Identify which cell holds the provided text, then report its (X, Y) central coordinate. 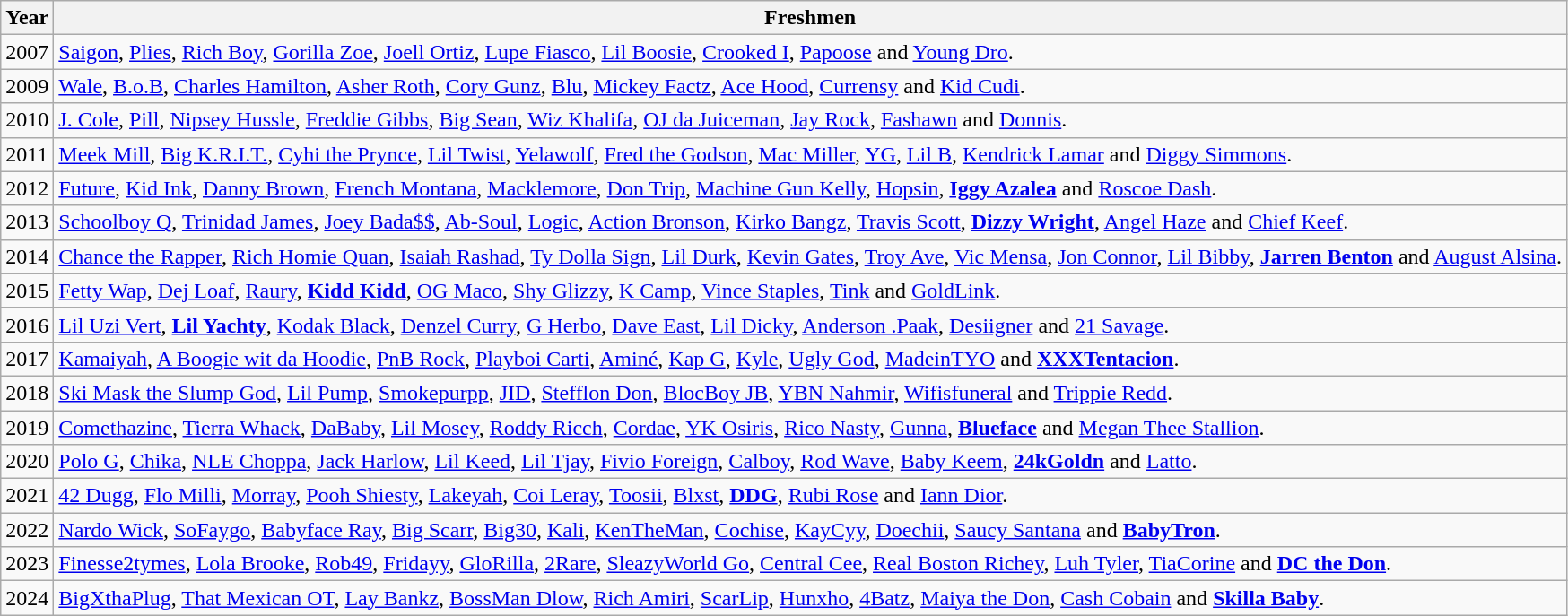
Wale, B.o.B, Charles Hamilton, Asher Roth, Cory Gunz, Blu, Mickey Factz, Ace Hood, Currensy and Kid Cudi. (811, 86)
2023 (27, 564)
2016 (27, 325)
2020 (27, 462)
2024 (27, 598)
Nardo Wick, SoFaygo, Babyface Ray, Big Scarr, Big30, Kali, KenTheMan, Cochise, KayCyy, Doechii, Saucy Santana and BabyTron. (811, 530)
2009 (27, 86)
2010 (27, 120)
Lil Uzi Vert, Lil Yachty, Kodak Black, Denzel Curry, G Herbo, Dave East, Lil Dicky, Anderson .Paak, Desiigner and 21 Savage. (811, 325)
Freshmen (811, 18)
2007 (27, 52)
Fetty Wap, Dej Loaf, Raury, Kidd Kidd, OG Maco, Shy Glizzy, K Camp, Vince Staples, Tink and GoldLink. (811, 291)
Polo G, Chika, NLE Choppa, Jack Harlow, Lil Keed, Lil Tjay, Fivio Foreign, Calboy, Rod Wave, Baby Keem, 24kGoldn and Latto. (811, 462)
Year (27, 18)
2017 (27, 359)
J. Cole, Pill, Nipsey Hussle, Freddie Gibbs, Big Sean, Wiz Khalifa, OJ da Juiceman, Jay Rock, Fashawn and Donnis. (811, 120)
Meek Mill, Big K.R.I.T., Cyhi the Prynce, Lil Twist, Yelawolf, Fred the Godson, Mac Miller, YG, Lil B, Kendrick Lamar and Diggy Simmons. (811, 154)
2021 (27, 496)
Comethazine, Tierra Whack, DaBaby, Lil Mosey, Roddy Ricch, Cordae, YK Osiris, Rico Nasty, Gunna, Blueface and Megan Thee Stallion. (811, 428)
Kamaiyah, A Boogie wit da Hoodie, PnB Rock, Playboi Carti, Aminé, Kap G, Kyle, Ugly God, MadeinTYO and XXXTentacion. (811, 359)
2018 (27, 393)
2011 (27, 154)
2012 (27, 188)
2014 (27, 256)
Saigon, Plies, Rich Boy, Gorilla Zoe, Joell Ortiz, Lupe Fiasco, Lil Boosie, Crooked I, Papoose and Young Dro. (811, 52)
Ski Mask the Slump God, Lil Pump, Smokepurpp, JID, Stefflon Don, BlocBoy JB, YBN Nahmir, Wifisfuneral and Trippie Redd. (811, 393)
2013 (27, 222)
2019 (27, 428)
42 Dugg, Flo Milli, Morray, Pooh Shiesty, Lakeyah, Coi Leray, Toosii, Blxst, DDG, Rubi Rose and Iann Dior. (811, 496)
2015 (27, 291)
BigXthaPlug, That Mexican OT, Lay Bankz, BossMan Dlow, Rich Amiri, ScarLip, Hunxho, 4Batz, Maiya the Don, Cash Cobain and Skilla Baby. (811, 598)
Schoolboy Q, Trinidad James, Joey Bada$$, Ab-Soul, Logic, Action Bronson, Kirko Bangz, Travis Scott, Dizzy Wright, Angel Haze and Chief Keef. (811, 222)
Finesse2tymes, Lola Brooke, Rob49, Fridayy, GloRilla, 2Rare, SleazyWorld Go, Central Cee, Real Boston Richey, Luh Tyler, TiaCorine and DC the Don. (811, 564)
Future, Kid Ink, Danny Brown, French Montana, Macklemore, Don Trip, Machine Gun Kelly, Hopsin, Iggy Azalea and Roscoe Dash. (811, 188)
2022 (27, 530)
